Search for the cell housing the specified text and yield its (x, y) center coordinate. 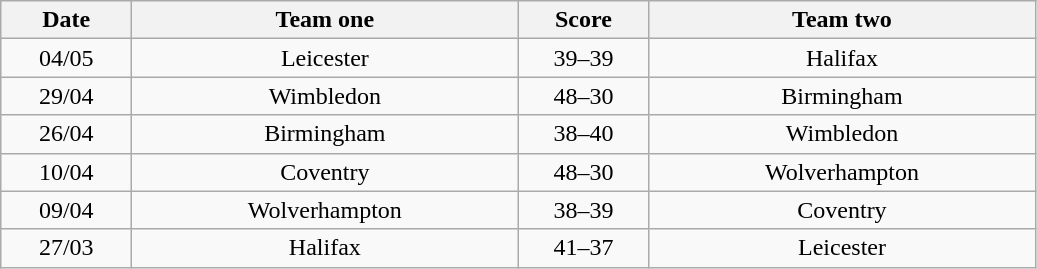
Team one (325, 20)
10/04 (66, 172)
09/04 (66, 210)
26/04 (66, 134)
38–40 (584, 134)
38–39 (584, 210)
Team two (842, 20)
29/04 (66, 96)
04/05 (66, 58)
Score (584, 20)
41–37 (584, 248)
39–39 (584, 58)
27/03 (66, 248)
Date (66, 20)
